Pinpoint the cell where the given text exists, returning its (x, y) midpoint coordinate. 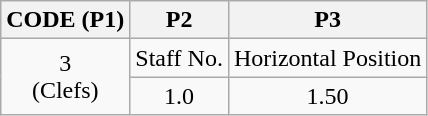
P3 (327, 20)
CODE (P1) (66, 20)
P2 (180, 20)
1.0 (180, 96)
3(Clefs) (66, 77)
1.50 (327, 96)
Staff No. (180, 58)
Horizontal Position (327, 58)
